For the text-containing cell, return its midpoint in (x, y) coordinate format. 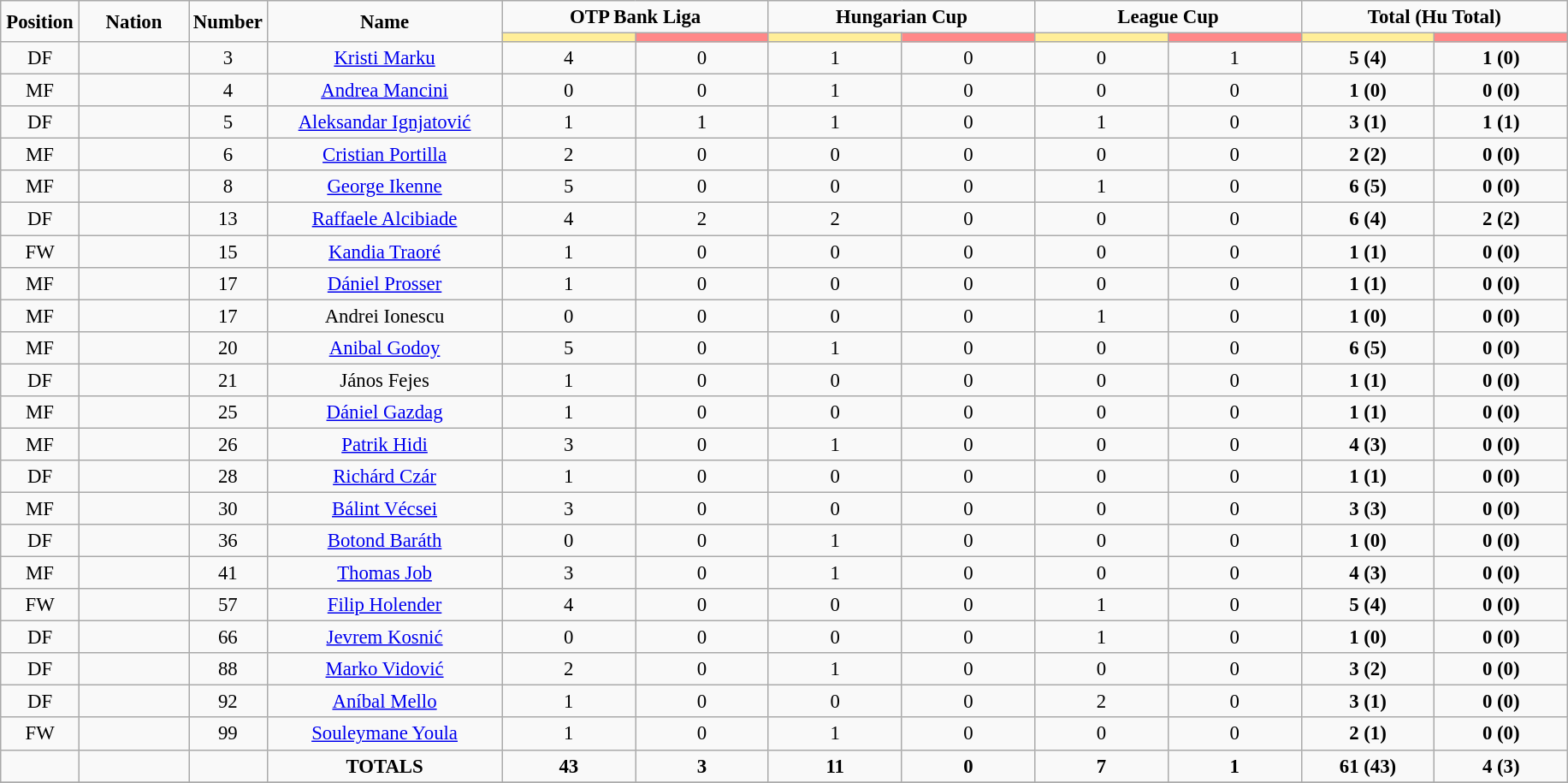
János Fejes (385, 380)
Richárd Czár (385, 477)
Dániel Gazdag (385, 412)
Name (385, 21)
League Cup (1169, 17)
43 (569, 766)
7 (1102, 766)
8 (228, 187)
Jevrem Kosnić (385, 638)
3 (2) (1368, 669)
Cristian Portilla (385, 155)
Nation (133, 21)
Filip Holender (385, 605)
Kandia Traoré (385, 252)
Number (228, 21)
28 (228, 477)
26 (228, 444)
36 (228, 541)
15 (228, 252)
3 (3) (1368, 508)
88 (228, 669)
George Ikenne (385, 187)
Patrik Hidi (385, 444)
11 (835, 766)
OTP Bank Liga (635, 17)
Dániel Prosser (385, 283)
Total (Hu Total) (1435, 17)
41 (228, 573)
Andrei Ionescu (385, 316)
30 (228, 508)
6 (228, 155)
92 (228, 702)
Thomas Job (385, 573)
99 (228, 734)
Aleksandar Ignjatović (385, 122)
2 (1) (1368, 734)
57 (228, 605)
66 (228, 638)
Bálint Vécsei (385, 508)
Kristi Marku (385, 58)
20 (228, 347)
Aníbal Mello (385, 702)
61 (43) (1368, 766)
Hungarian Cup (902, 17)
Raffaele Alcibiade (385, 219)
25 (228, 412)
TOTALS (385, 766)
21 (228, 380)
Botond Baráth (385, 541)
Anibal Godoy (385, 347)
Marko Vidović (385, 669)
Position (40, 21)
13 (228, 219)
Andrea Mancini (385, 91)
Souleymane Youla (385, 734)
6 (4) (1368, 219)
